Return [X, Y] of the center of cell containing provided text 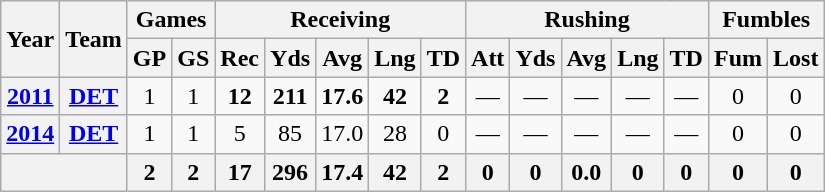
28 [395, 134]
296 [290, 172]
17 [240, 172]
Rushing [588, 20]
211 [290, 96]
Fumbles [766, 20]
Team [94, 39]
Att [488, 58]
Receiving [340, 20]
Year [30, 39]
85 [290, 134]
GP [149, 58]
17.4 [342, 172]
0.0 [586, 172]
Games [170, 20]
Rec [240, 58]
2011 [30, 96]
12 [240, 96]
Lost [796, 58]
5 [240, 134]
Fum [738, 58]
17.0 [342, 134]
17.6 [342, 96]
GS [194, 58]
2014 [30, 134]
